Locate the cell with the specified text and output its [x, y] center coordinate. 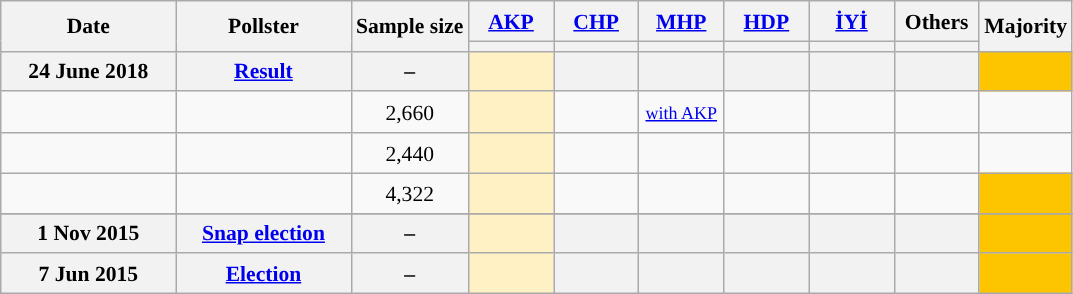
2,440 [410, 153]
HDP [766, 21]
1 Nov 2015 [88, 233]
CHP [596, 21]
Others [936, 21]
İYİ [852, 21]
4,322 [410, 193]
Date [88, 26]
Snap election [264, 233]
Majority [1026, 26]
2,660 [410, 113]
Pollster [264, 26]
Election [264, 274]
24 June 2018 [88, 71]
AKP [510, 21]
MHP [682, 21]
with AKP [682, 113]
Result [264, 71]
7 Jun 2015 [88, 274]
Sample size [410, 26]
